Search for the cell housing the specified text and yield its (x, y) center coordinate. 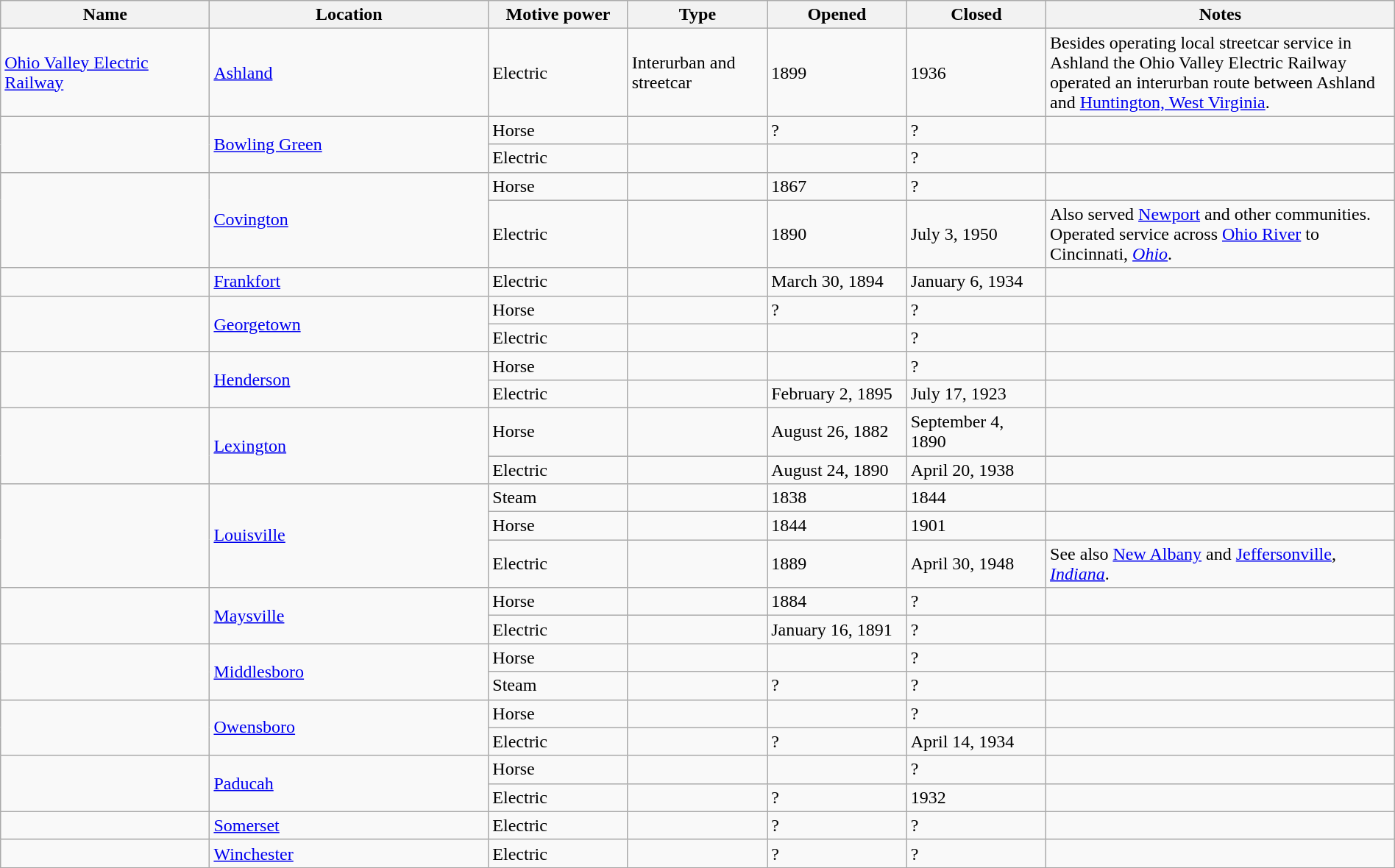
September 4, 1890 (976, 431)
Middlesboro (349, 672)
Georgetown (349, 324)
1867 (837, 186)
Motive power (558, 15)
1932 (976, 797)
Also served Newport and other communities. Operated service across Ohio River to Cincinnati, Ohio. (1221, 234)
August 26, 1882 (837, 431)
Opened (837, 15)
1884 (837, 602)
August 24, 1890 (837, 470)
Winchester (349, 853)
January 6, 1934 (976, 282)
Ohio Valley Electric Railway (105, 72)
Owensboro (349, 728)
March 30, 1894 (837, 282)
April 14, 1934 (976, 741)
Paducah (349, 783)
See also New Albany and Jeffersonville, Indiana. (1221, 563)
Notes (1221, 15)
July 17, 1923 (976, 394)
February 2, 1895 (837, 394)
1936 (976, 72)
1899 (837, 72)
July 3, 1950 (976, 234)
Closed (976, 15)
Type (697, 15)
Somerset (349, 825)
January 16, 1891 (837, 630)
Maysville (349, 616)
Bowling Green (349, 144)
April 30, 1948 (976, 563)
Name (105, 15)
Interurban and streetcar (697, 72)
Ashland (349, 72)
Frankfort (349, 282)
1889 (837, 563)
Henderson (349, 380)
1838 (837, 498)
1901 (976, 526)
Covington (349, 220)
Louisville (349, 536)
April 20, 1938 (976, 470)
1890 (837, 234)
Location (349, 15)
Lexington (349, 446)
